Pinpoint the cell where the given text exists, returning its (X, Y) midpoint coordinate. 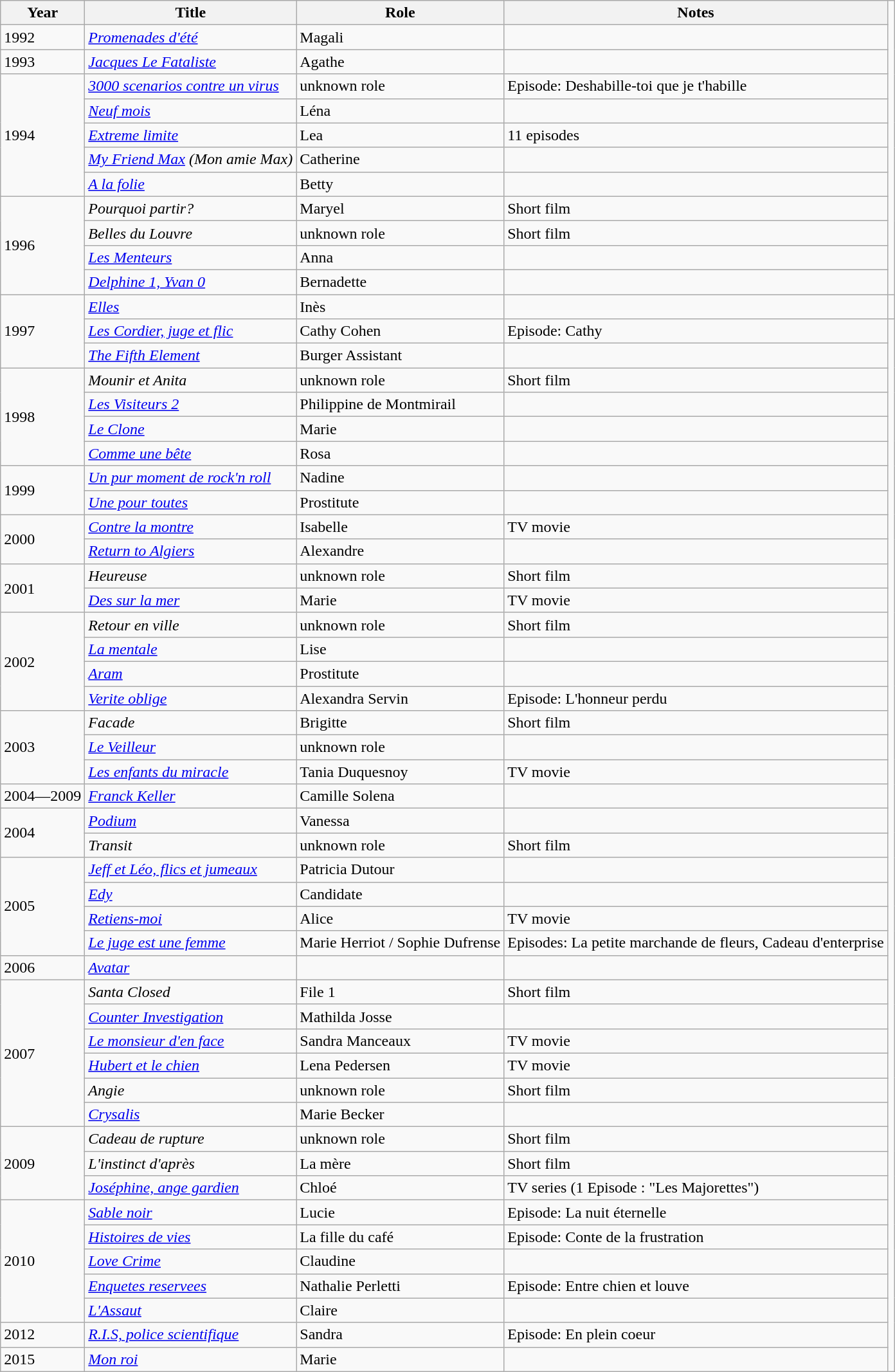
Sandra Manceaux (400, 1041)
Episodes: La petite marchande de fleurs, Cadeau d'enterprise (696, 943)
3000 scenarios contre un virus (190, 86)
Angie (190, 1090)
Cathy Cohen (400, 331)
Promenades d'été (190, 37)
2004 (42, 833)
Patricia Dutour (400, 870)
Lucie (400, 1212)
The Fifth Element (190, 356)
Belles du Louvre (190, 233)
Comme une bête (190, 453)
My Friend Max (Mon amie Max) (190, 160)
Philippine de Montmirail (400, 405)
Extreme limite (190, 135)
Rosa (400, 453)
11 episodes (696, 135)
Mounir et Anita (190, 380)
2003 (42, 747)
Sable noir (190, 1212)
Les Visiteurs 2 (190, 405)
Mon roi (190, 1359)
1997 (42, 331)
L'instinct d'après (190, 1164)
Episode: En plein coeur (696, 1335)
Transit (190, 845)
Enquetes reservees (190, 1286)
2005 (42, 906)
Tania Duquesnoy (400, 772)
Le juge est une femme (190, 943)
Episode: Deshabille-toi que je t'habille (696, 86)
Episode: Conte de la frustration (696, 1237)
Aram (190, 673)
2006 (42, 967)
1998 (42, 417)
Sandra (400, 1335)
2009 (42, 1164)
Lise (400, 649)
Franck Keller (190, 796)
Vanessa (400, 821)
L'Assaut (190, 1310)
1993 (42, 62)
Role (400, 13)
2010 (42, 1261)
Lea (400, 135)
Candidate (400, 894)
Le monsieur d'en face (190, 1041)
2004—2009 (42, 796)
Crysalis (190, 1115)
2012 (42, 1335)
Magali (400, 37)
A la folie (190, 184)
1999 (42, 490)
1992 (42, 37)
Retour en ville (190, 625)
Delphine 1, Yvan 0 (190, 282)
Return to Algiers (190, 551)
Episode: La nuit éternelle (696, 1212)
R.I.S, police scientifique (190, 1335)
Pourquoi partir? (190, 208)
Episode: Cathy (696, 331)
Bernadette (400, 282)
Chloé (400, 1188)
2001 (42, 588)
Les enfants du miracle (190, 772)
Retiens-moi (190, 919)
Alice (400, 919)
Des sur la mer (190, 600)
2007 (42, 1053)
Nadine (400, 478)
La mentale (190, 649)
Elles (190, 307)
Betty (400, 184)
TV series (1 Episode : "Les Majorettes") (696, 1188)
Histoires de vies (190, 1237)
Joséphine, ange gardien (190, 1188)
Heureuse (190, 576)
Les Menteurs (190, 257)
Neuf mois (190, 111)
2015 (42, 1359)
Alexandre (400, 551)
Burger Assistant (400, 356)
Claire (400, 1310)
Catherine (400, 160)
2000 (42, 539)
Lena Pedersen (400, 1065)
Counter Investigation (190, 1016)
Anna (400, 257)
Jacques Le Fataliste (190, 62)
Title (190, 13)
Verite oblige (190, 698)
Inès (400, 307)
Notes (696, 13)
1996 (42, 245)
1994 (42, 135)
Une pour toutes (190, 502)
La fille du café (400, 1237)
Episode: Entre chien et louve (696, 1286)
Avatar (190, 967)
Brigitte (400, 723)
Love Crime (190, 1261)
Episode: L'honneur perdu (696, 698)
Claudine (400, 1261)
2002 (42, 661)
Marie Becker (400, 1115)
Camille Solena (400, 796)
Les Cordier, juge et flic (190, 331)
Edy (190, 894)
Le Veilleur (190, 747)
Isabelle (400, 527)
Maryel (400, 208)
Mathilda Josse (400, 1016)
Léna (400, 111)
Alexandra Servin (400, 698)
Marie Herriot / Sophie Dufrense (400, 943)
Hubert et le chien (190, 1065)
Facade (190, 723)
Santa Closed (190, 992)
Le Clone (190, 429)
Contre la montre (190, 527)
File 1 (400, 992)
Un pur moment de rock'n roll (190, 478)
Nathalie Perletti (400, 1286)
Cadeau de rupture (190, 1139)
Year (42, 13)
Podium (190, 821)
La mère (400, 1164)
Agathe (400, 62)
Jeff et Léo, flics et jumeaux (190, 870)
